Detect which cell encompasses the target text, then output its [x, y] center coordinate. 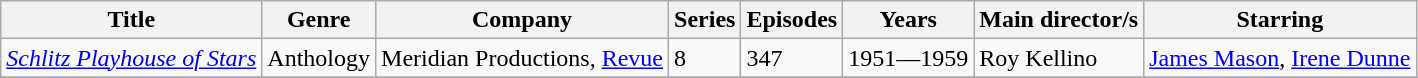
Company [522, 20]
Starring [1280, 20]
Roy Kellino [1059, 58]
347 [792, 58]
James Mason, Irene Dunne [1280, 58]
8 [705, 58]
1951—1959 [908, 58]
Episodes [792, 20]
Meridian Productions, Revue [522, 58]
Main director/s [1059, 20]
Schlitz Playhouse of Stars [132, 58]
Anthology [319, 58]
Years [908, 20]
Genre [319, 20]
Series [705, 20]
Title [132, 20]
